Return the [x, y] coordinate for the center point of the cell that contains the specified text.  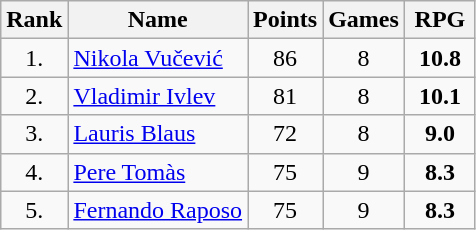
3. [34, 134]
Nikola Vučević [158, 58]
Fernando Raposo [158, 210]
10.1 [440, 96]
RPG [440, 20]
Lauris Blaus [158, 134]
Games [364, 20]
72 [286, 134]
10.8 [440, 58]
5. [34, 210]
Name [158, 20]
4. [34, 172]
86 [286, 58]
9.0 [440, 134]
Pere Tomàs [158, 172]
Points [286, 20]
Vladimir Ivlev [158, 96]
1. [34, 58]
2. [34, 96]
Rank [34, 20]
81 [286, 96]
